Find where the given text appears and provide that cell's center as [X, Y] coordinate. 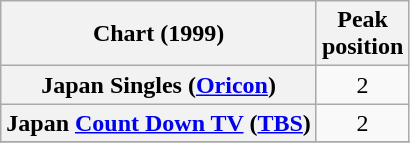
Japan Singles (Oricon) [159, 85]
Japan Count Down TV (TBS) [159, 123]
Peakposition [362, 34]
Chart (1999) [159, 34]
